Output the [X, Y] coordinate of the center of the cell containing the given text.  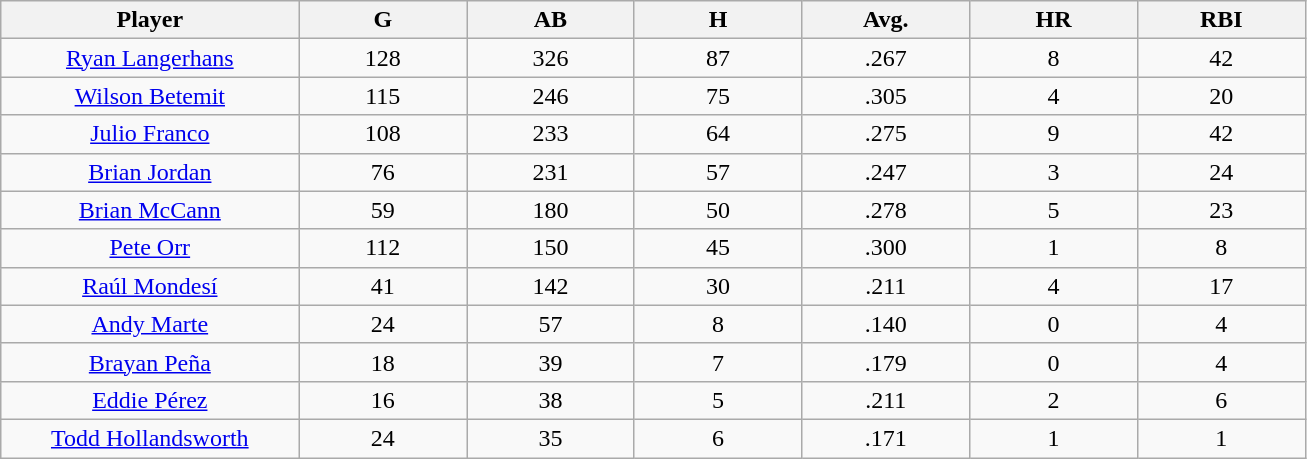
30 [718, 286]
H [718, 20]
128 [383, 58]
Brian McCann [150, 210]
115 [383, 96]
180 [551, 210]
Brian Jordan [150, 172]
326 [551, 58]
76 [383, 172]
.179 [886, 362]
87 [718, 58]
Ryan Langerhans [150, 58]
Wilson Betemit [150, 96]
35 [551, 438]
231 [551, 172]
.247 [886, 172]
41 [383, 286]
39 [551, 362]
.171 [886, 438]
.267 [886, 58]
45 [718, 248]
17 [1221, 286]
RBI [1221, 20]
Brayan Peña [150, 362]
.275 [886, 134]
108 [383, 134]
16 [383, 400]
7 [718, 362]
64 [718, 134]
Player [150, 20]
.305 [886, 96]
142 [551, 286]
Todd Hollandsworth [150, 438]
112 [383, 248]
Pete Orr [150, 248]
Raúl Mondesí [150, 286]
.140 [886, 324]
75 [718, 96]
23 [1221, 210]
2 [1054, 400]
18 [383, 362]
246 [551, 96]
AB [551, 20]
20 [1221, 96]
.278 [886, 210]
Julio Franco [150, 134]
HR [1054, 20]
Eddie Pérez [150, 400]
Andy Marte [150, 324]
9 [1054, 134]
G [383, 20]
150 [551, 248]
50 [718, 210]
Avg. [886, 20]
59 [383, 210]
233 [551, 134]
3 [1054, 172]
.300 [886, 248]
38 [551, 400]
